Detect which cell encompasses the target text, then output its (X, Y) center coordinate. 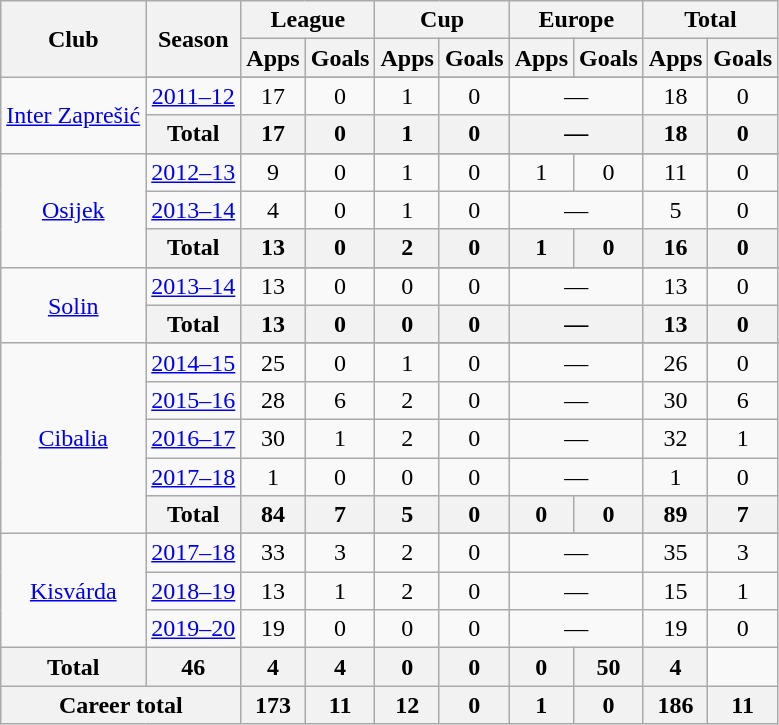
35 (675, 553)
2015–16 (194, 400)
Europe (576, 20)
Career total (121, 705)
186 (675, 705)
Club (74, 39)
33 (273, 553)
173 (273, 705)
12 (407, 705)
Cup (442, 20)
2012–13 (194, 172)
2016–17 (194, 438)
Osijek (74, 210)
2018–19 (194, 591)
50 (609, 667)
Kisvárda (74, 591)
2014–15 (194, 362)
2011–12 (194, 96)
32 (675, 438)
26 (675, 362)
25 (273, 362)
89 (675, 515)
2019–20 (194, 629)
15 (675, 591)
46 (194, 667)
16 (675, 248)
Cibalia (74, 438)
Season (194, 39)
Solin (74, 305)
28 (273, 400)
84 (273, 515)
Inter Zaprešić (74, 115)
9 (273, 172)
League (308, 20)
